Return the [x, y] coordinate for the center point of the cell that contains the specified text.  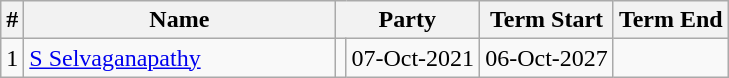
1 [12, 58]
06-Oct-2027 [547, 58]
# [12, 20]
Party [408, 20]
S Selvaganapathy [180, 58]
Term End [670, 20]
Term Start [547, 20]
Name [180, 20]
07-Oct-2021 [413, 58]
